Return [x, y] of the center of cell containing provided text 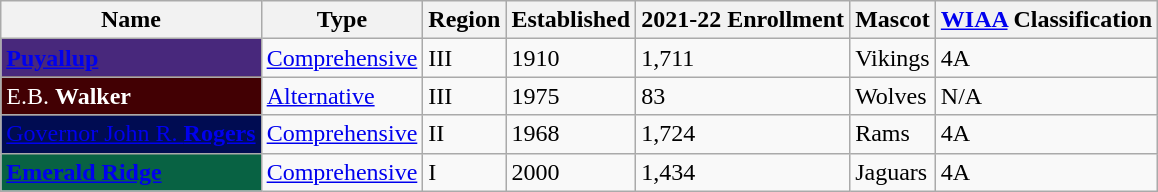
2021-22 Enrollment [743, 20]
N/A [1046, 96]
Wolves [893, 96]
WIAA Classification [1046, 20]
1,711 [743, 58]
Rams [893, 134]
Established [571, 20]
I [464, 172]
Region [464, 20]
83 [743, 96]
II [464, 134]
Vikings [893, 58]
Alternative [342, 96]
1910 [571, 58]
Type [342, 20]
Name [131, 20]
1,434 [743, 172]
Emerald Ridge [131, 172]
1968 [571, 134]
1,724 [743, 134]
Mascot [893, 20]
Puyallup [131, 58]
Jaguars [893, 172]
Governor John R. Rogers [131, 134]
1975 [571, 96]
2000 [571, 172]
E.B. Walker [131, 96]
